Search for the cell housing the specified text and yield its [x, y] center coordinate. 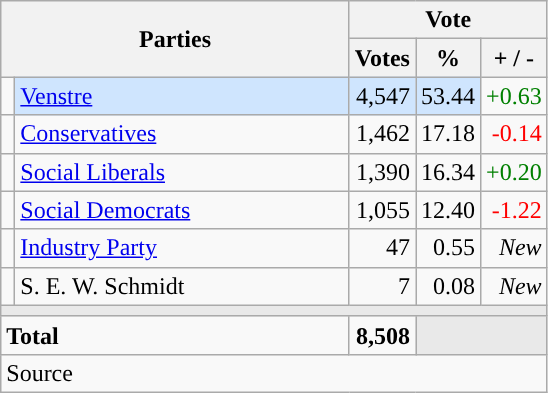
+0.63 [514, 96]
Vote [448, 20]
Votes [382, 58]
0.55 [448, 248]
Source [274, 373]
+ / - [514, 58]
7 [382, 286]
+0.20 [514, 172]
0.08 [448, 286]
% [448, 58]
-0.14 [514, 134]
16.34 [448, 172]
47 [382, 248]
Total [176, 335]
Conservatives [182, 134]
Venstre [182, 96]
Parties [176, 39]
-1.22 [514, 210]
53.44 [448, 96]
1,462 [382, 134]
1,390 [382, 172]
Social Democrats [182, 210]
12.40 [448, 210]
8,508 [382, 335]
S. E. W. Schmidt [182, 286]
4,547 [382, 96]
Industry Party [182, 248]
1,055 [382, 210]
Social Liberals [182, 172]
17.18 [448, 134]
